Provide the (x, y) coordinate of the cell's center where the given text is located.  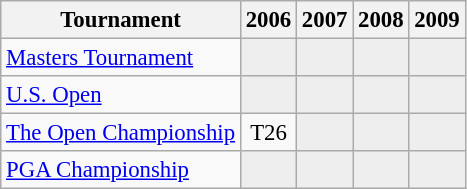
PGA Championship (121, 170)
T26 (268, 133)
2006 (268, 20)
2009 (437, 20)
Tournament (121, 20)
2007 (325, 20)
Masters Tournament (121, 58)
The Open Championship (121, 133)
U.S. Open (121, 95)
2008 (381, 20)
